Locate the cell with the specified text and output its (x, y) center coordinate. 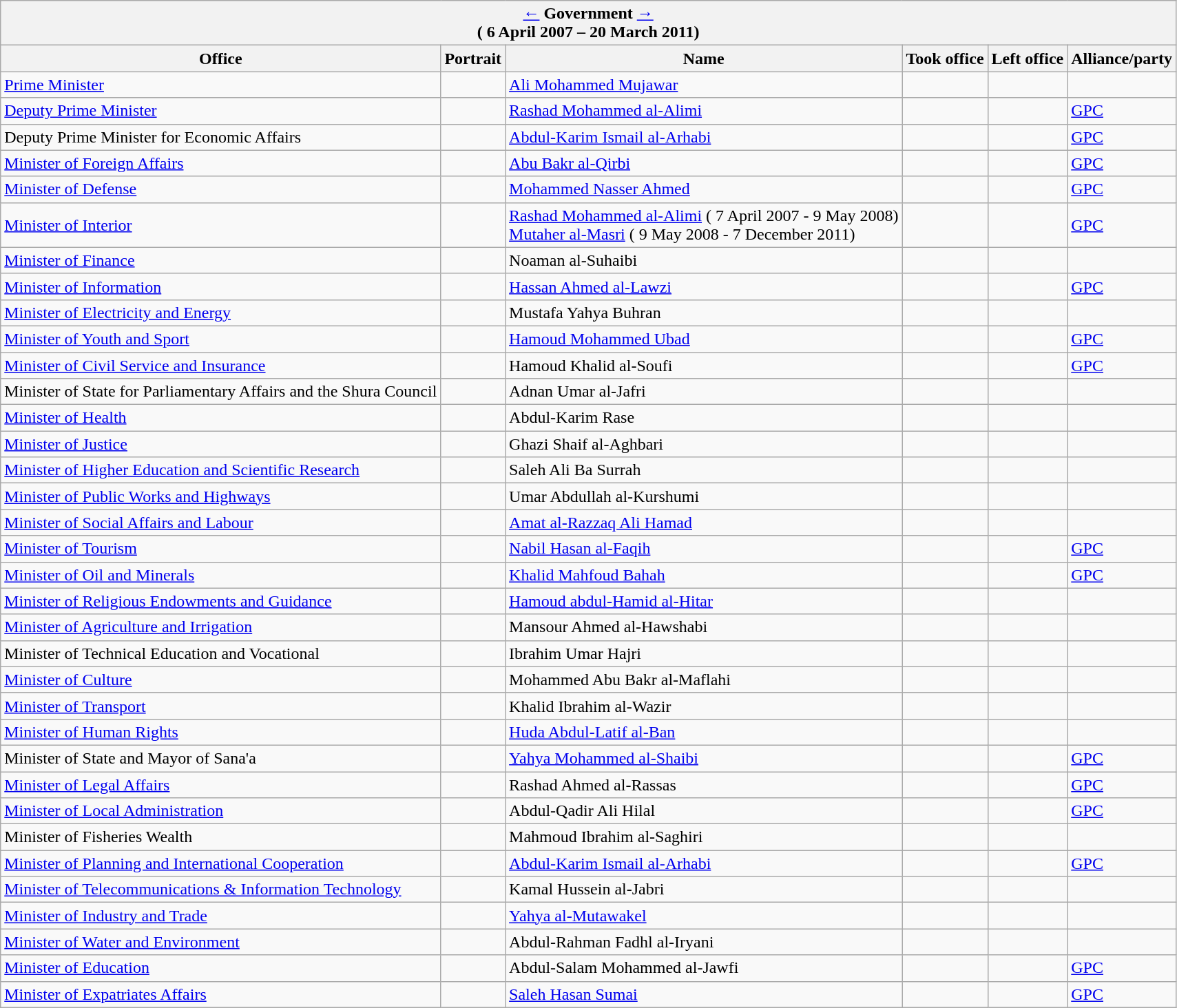
Abdul-Karim Rase (704, 418)
Hamoud Khalid al-Soufi (704, 366)
Huda Abdul-Latif al-Ban (704, 732)
Minister of Agriculture and Irrigation (220, 627)
Alliance/party (1122, 59)
Minister of Interior (220, 224)
Minister of Telecommunications & Information Technology (220, 890)
Rashad Mohammed al-Alimi ( 7 April 2007 - 9 May 2008)Mutaher al-Masri ( 9 May 2008 - 7 December 2011) (704, 224)
Rashad Mohammed al-Alimi (704, 111)
Minister of Civil Service and Insurance (220, 366)
Minister of Public Works and Highways (220, 496)
Mohammed Abu Bakr al-Maflahi (704, 680)
Minister of Legal Affairs (220, 784)
Minister of Defense (220, 189)
Minister of Justice (220, 444)
Yahya al-Mutawakel (704, 916)
Minister of Transport (220, 706)
Yahya Mohammed al-Shaibi (704, 758)
Minister of Planning and International Cooperation (220, 863)
Abdul-Salam Mohammed al-Jawfi (704, 968)
Mustafa Yahya Buhran (704, 313)
Abdul-Rahman Fadhl al-Iryani (704, 942)
Noaman al-Suhaibi (704, 260)
Rashad Ahmed al-Rassas (704, 784)
Minister of Industry and Trade (220, 916)
Kamal Hussein al-Jabri (704, 890)
Hamoud abdul-Hamid al-Hitar (704, 601)
Minister of Fisheries Wealth (220, 837)
Minister of Technical Education and Vocational (220, 653)
Saleh Hasan Sumai (704, 994)
Deputy Prime Minister (220, 111)
Minister of State and Mayor of Sana'a (220, 758)
Abu Bakr al-Qirbi (704, 163)
Mohammed Nasser Ahmed (704, 189)
Khalid Mahfoud Bahah (704, 575)
Portrait (473, 59)
Khalid Ibrahim al-Wazir (704, 706)
Minister of Education (220, 968)
Minister of State for Parliamentary Affairs and the Shura Council (220, 392)
Ibrahim Umar Hajri (704, 653)
Mahmoud Ibrahim al-Saghiri (704, 837)
Minister of Water and Environment (220, 942)
Minister of Culture (220, 680)
Took office (945, 59)
Hassan Ahmed al-Lawzi (704, 286)
Minister of Oil and Minerals (220, 575)
Deputy Prime Minister for Economic Affairs (220, 137)
Minister of Social Affairs and Labour (220, 523)
Minister of Information (220, 286)
Ghazi Shaif al-Aghbari (704, 444)
Abdul-Qadir Ali Hilal (704, 811)
Ali Mohammed Mujawar (704, 85)
Minister of Foreign Affairs (220, 163)
Minister of Tourism (220, 549)
Hamoud Mohammed Ubad (704, 339)
Minister of Electricity and Energy (220, 313)
Minister of Expatriates Affairs (220, 994)
Adnan Umar al-Jafri (704, 392)
Office (220, 59)
Minister of Finance (220, 260)
Minister of Health (220, 418)
Amat al-Razzaq Ali Hamad (704, 523)
Minister of Human Rights (220, 732)
Mansour Ahmed al-Hawshabi (704, 627)
Saleh Ali Ba Surrah (704, 470)
Left office (1028, 59)
Prime Minister (220, 85)
Nabil Hasan al-Faqih (704, 549)
Umar Abdullah al-Kurshumi (704, 496)
Minister of Higher Education and Scientific Research (220, 470)
Minister of Youth and Sport (220, 339)
Minister of Local Administration (220, 811)
← Government →( 6 April 2007 – 20 March 2011) (588, 23)
Name (704, 59)
Minister of Religious Endowments and Guidance (220, 601)
